From the cell containing the given text, extract its center point as (x, y) coordinate. 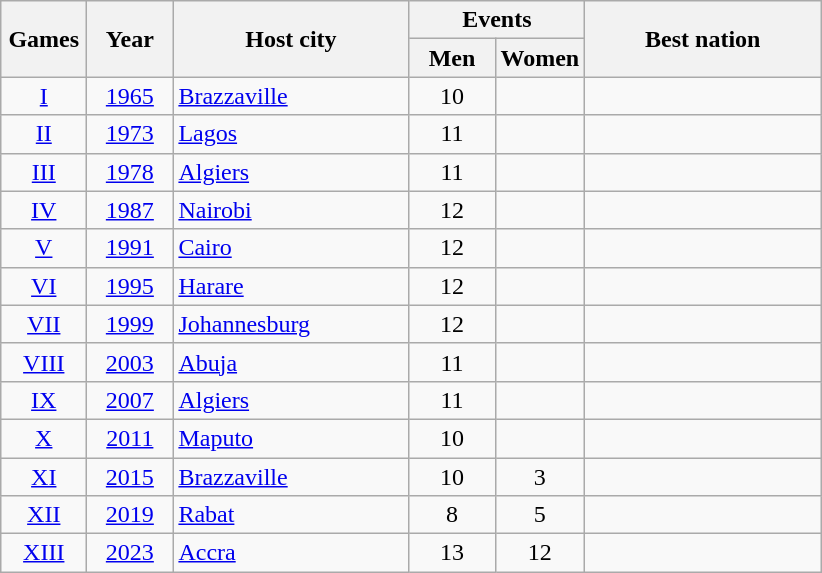
X (44, 438)
8 (452, 515)
Cairo (291, 248)
1978 (130, 172)
VIII (44, 362)
1999 (130, 324)
Men (452, 58)
1973 (130, 134)
XI (44, 477)
Nairobi (291, 210)
13 (452, 553)
2011 (130, 438)
IX (44, 400)
XII (44, 515)
Lagos (291, 134)
XIII (44, 553)
1995 (130, 286)
1991 (130, 248)
I (44, 96)
Rabat (291, 515)
III (44, 172)
Year (130, 39)
2019 (130, 515)
2003 (130, 362)
Accra (291, 553)
3 (540, 477)
Women (540, 58)
Games (44, 39)
1987 (130, 210)
Best nation (703, 39)
II (44, 134)
Abuja (291, 362)
Johannesburg (291, 324)
Events (497, 20)
1965 (130, 96)
5 (540, 515)
Maputo (291, 438)
V (44, 248)
2023 (130, 553)
VI (44, 286)
VII (44, 324)
IV (44, 210)
2015 (130, 477)
Harare (291, 286)
Host city (291, 39)
2007 (130, 400)
